For the text-containing cell, return its midpoint in (X, Y) coordinate format. 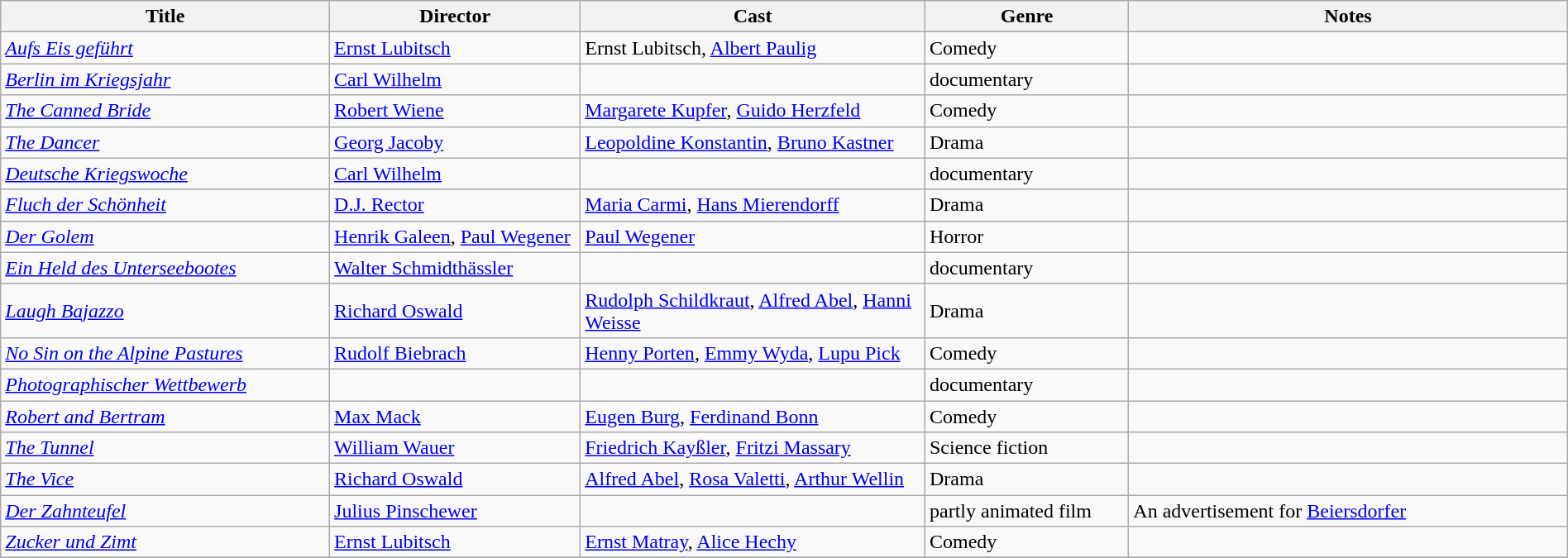
The Canned Bride (165, 111)
Julius Pinschewer (455, 511)
Max Mack (455, 416)
Margarete Kupfer, Guido Herzfeld (753, 111)
Cast (753, 17)
Friedrich Kayßler, Fritzi Massary (753, 448)
Ernst Matray, Alice Hechy (753, 542)
Horror (1026, 236)
Rudolph Schildkraut, Alfred Abel, Hanni Weisse (753, 311)
Maria Carmi, Hans Mierendorff (753, 205)
Berlin im Kriegsjahr (165, 79)
The Dancer (165, 142)
D.J. Rector (455, 205)
Zucker und Zimt (165, 542)
Aufs Eis geführt (165, 48)
Deutsche Kriegswoche (165, 174)
Ein Held des Unterseebootes (165, 268)
Georg Jacoby (455, 142)
The Tunnel (165, 448)
Fluch der Schönheit (165, 205)
Leopoldine Konstantin, Bruno Kastner (753, 142)
Der Zahnteufel (165, 511)
Science fiction (1026, 448)
No Sin on the Alpine Pastures (165, 353)
Walter Schmidthässler (455, 268)
Paul Wegener (753, 236)
William Wauer (455, 448)
Director (455, 17)
Ernst Lubitsch, Albert Paulig (753, 48)
Der Golem (165, 236)
Robert and Bertram (165, 416)
Henny Porten, Emmy Wyda, Lupu Pick (753, 353)
Rudolf Biebrach (455, 353)
Photographischer Wettbewerb (165, 384)
Notes (1348, 17)
Alfred Abel, Rosa Valetti, Arthur Wellin (753, 479)
Genre (1026, 17)
partly animated film (1026, 511)
The Vice (165, 479)
Laugh Bajazzo (165, 311)
Henrik Galeen, Paul Wegener (455, 236)
Robert Wiene (455, 111)
An advertisement for Beiersdorfer (1348, 511)
Eugen Burg, Ferdinand Bonn (753, 416)
Title (165, 17)
